Search for the cell housing the specified text and yield its [x, y] center coordinate. 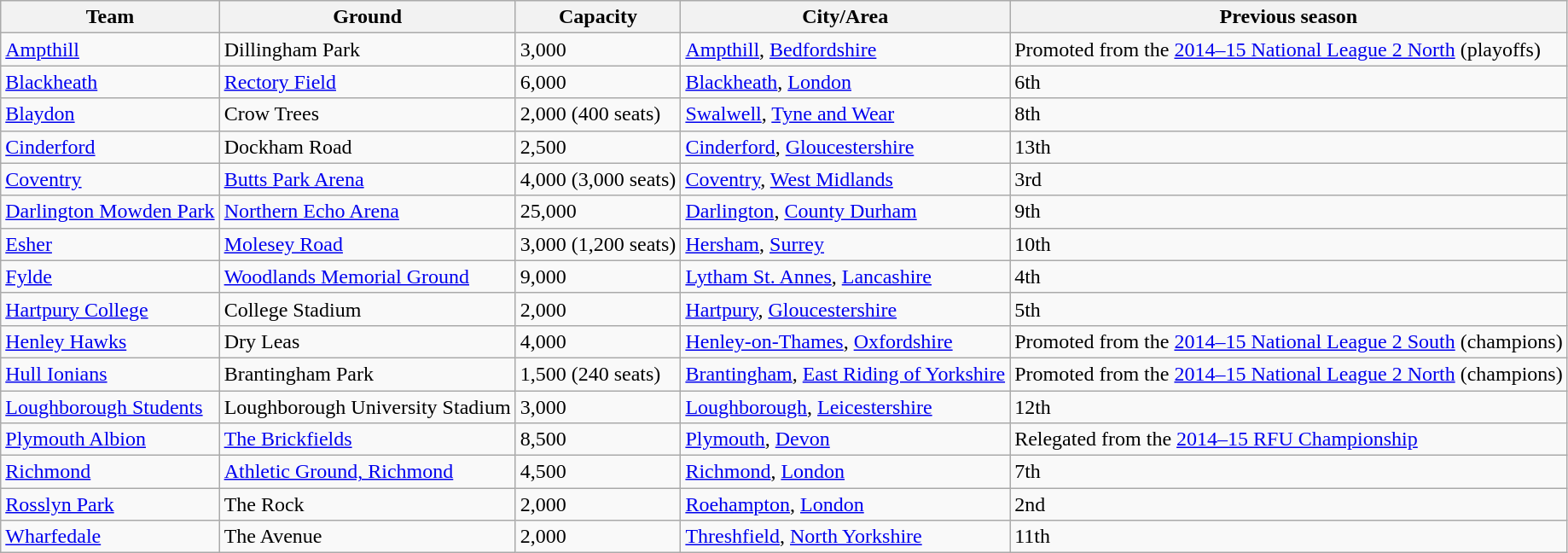
Rosslyn Park [110, 504]
Team [110, 17]
Hartpury, Gloucestershire [845, 309]
Previous season [1289, 17]
Blackheath [110, 82]
The Brickfields [367, 439]
5th [1289, 309]
2nd [1289, 504]
12th [1289, 407]
Northern Echo Arena [367, 212]
Darlington Mowden Park [110, 212]
Loughborough University Stadium [367, 407]
10th [1289, 244]
Richmond [110, 472]
The Avenue [367, 537]
Molesey Road [367, 244]
Cinderford, Gloucestershire [845, 147]
6th [1289, 82]
7th [1289, 472]
3rd [1289, 179]
Brantingham Park [367, 374]
Relegated from the 2014–15 RFU Championship [1289, 439]
Promoted from the 2014–15 National League 2 South (champions) [1289, 341]
Loughborough, Leicestershire [845, 407]
8,500 [598, 439]
Richmond, London [845, 472]
8th [1289, 114]
Rectory Field [367, 82]
Cinderford [110, 147]
Blaydon [110, 114]
2,500 [598, 147]
Swalwell, Tyne and Wear [845, 114]
Hull Ionians [110, 374]
Henley-on-Thames, Oxfordshire [845, 341]
4,500 [598, 472]
Ampthill [110, 49]
Hartpury College [110, 309]
Ampthill, Bedfordshire [845, 49]
Capacity [598, 17]
Coventry [110, 179]
13th [1289, 147]
Woodlands Memorial Ground [367, 276]
25,000 [598, 212]
Wharfedale [110, 537]
4,000 (3,000 seats) [598, 179]
Dockham Road [367, 147]
City/Area [845, 17]
Crow Trees [367, 114]
Threshfield, North Yorkshire [845, 537]
Dillingham Park [367, 49]
Hersham, Surrey [845, 244]
9,000 [598, 276]
11th [1289, 537]
Athletic Ground, Richmond [367, 472]
Henley Hawks [110, 341]
Coventry, West Midlands [845, 179]
Fylde [110, 276]
4th [1289, 276]
Butts Park Arena [367, 179]
College Stadium [367, 309]
Dry Leas [367, 341]
4,000 [598, 341]
The Rock [367, 504]
Promoted from the 2014–15 National League 2 North (champions) [1289, 374]
Brantingham, East Riding of Yorkshire [845, 374]
Plymouth, Devon [845, 439]
Darlington, County Durham [845, 212]
Ground [367, 17]
Promoted from the 2014–15 National League 2 North (playoffs) [1289, 49]
Blackheath, London [845, 82]
Loughborough Students [110, 407]
Plymouth Albion [110, 439]
2,000 (400 seats) [598, 114]
Lytham St. Annes, Lancashire [845, 276]
Roehampton, London [845, 504]
3,000 (1,200 seats) [598, 244]
1,500 (240 seats) [598, 374]
Esher [110, 244]
9th [1289, 212]
6,000 [598, 82]
